Determine the (X, Y) coordinate at the center of the cell enclosing the given text.  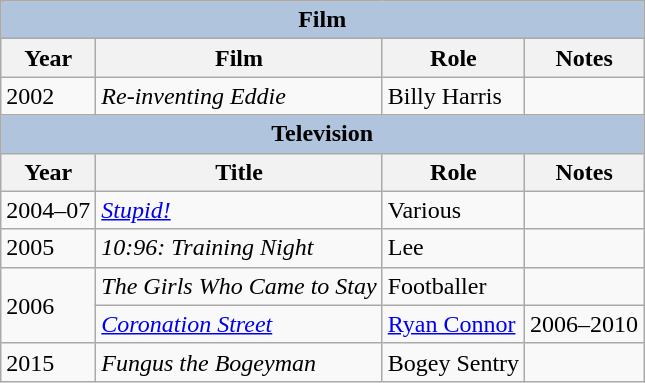
Footballer (453, 286)
Stupid! (239, 210)
Television (322, 134)
Bogey Sentry (453, 362)
Various (453, 210)
Re-inventing Eddie (239, 96)
2002 (48, 96)
Ryan Connor (453, 324)
2004–07 (48, 210)
2006–2010 (584, 324)
Title (239, 172)
10:96: Training Night (239, 248)
Billy Harris (453, 96)
The Girls Who Came to Stay (239, 286)
2005 (48, 248)
Fungus the Bogeyman (239, 362)
2015 (48, 362)
2006 (48, 305)
Lee (453, 248)
Coronation Street (239, 324)
